Identify which cell holds the provided text, then report its (X, Y) central coordinate. 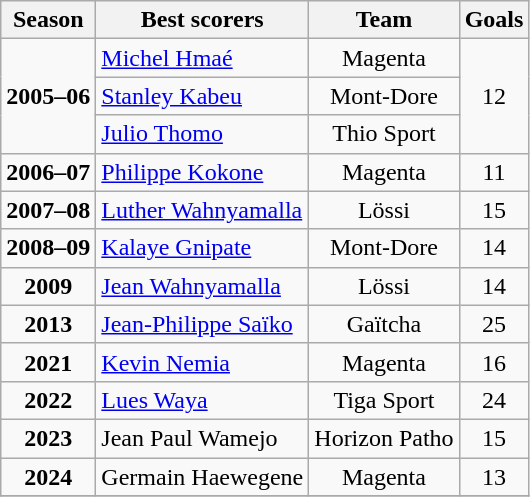
2009 (48, 286)
Thio Sport (384, 134)
Tiga Sport (384, 400)
Goals (494, 20)
Germain Haewegene (202, 477)
2022 (48, 400)
Best scorers (202, 20)
Jean-Philippe Saïko (202, 324)
Team (384, 20)
2007–08 (48, 210)
2023 (48, 438)
Michel Hmaé (202, 58)
Season (48, 20)
16 (494, 362)
12 (494, 96)
2005–06 (48, 96)
2024 (48, 477)
Horizon Patho (384, 438)
Kalaye Gnipate (202, 248)
Stanley Kabeu (202, 96)
2006–07 (48, 172)
2013 (48, 324)
24 (494, 400)
Jean Wahnyamalla (202, 286)
25 (494, 324)
13 (494, 477)
11 (494, 172)
Philippe Kokone (202, 172)
Lues Waya (202, 400)
2021 (48, 362)
Gaïtcha (384, 324)
Luther Wahnyamalla (202, 210)
Julio Thomo (202, 134)
2008–09 (48, 248)
Kevin Nemia (202, 362)
Jean Paul Wamejo (202, 438)
